Determine the [X, Y] coordinate at the center of the cell enclosing the given text.  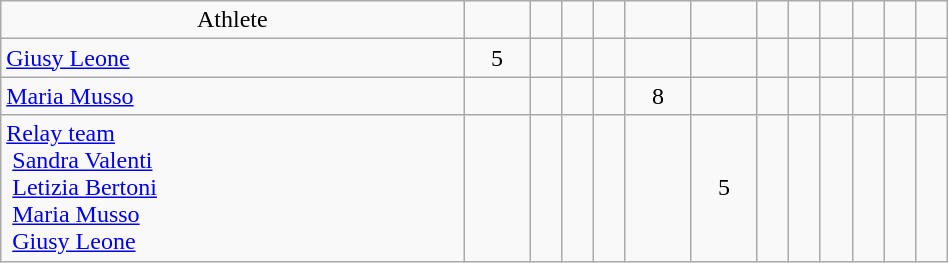
Giusy Leone [232, 58]
Athlete [232, 20]
Maria Musso [232, 96]
8 [658, 96]
Relay team Sandra Valenti Letizia Bertoni Maria Musso Giusy Leone [232, 188]
